Locate the cell with the specified text and output its [x, y] center coordinate. 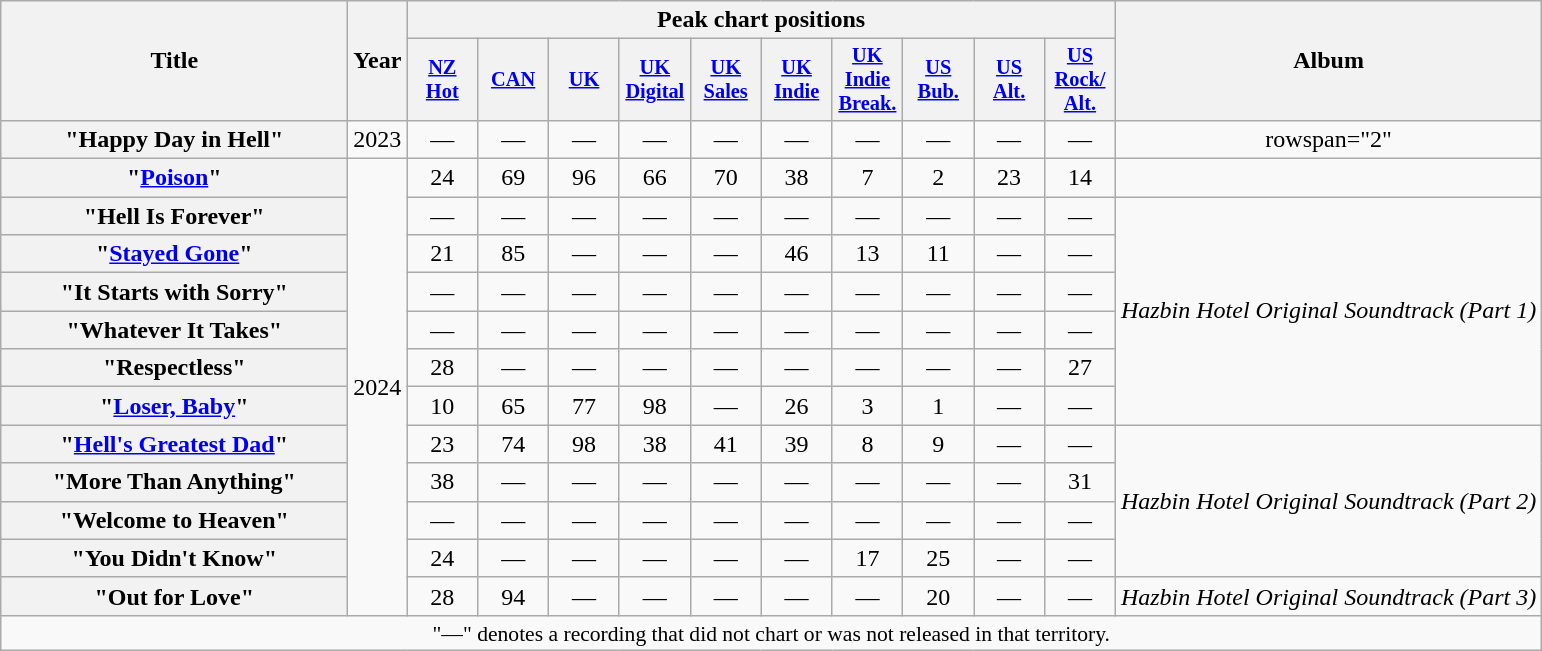
Peak chart positions [762, 20]
46 [796, 254]
"You Didn't Know" [174, 558]
Hazbin Hotel Original Soundtrack (Part 2) [1328, 501]
14 [1080, 178]
8 [868, 444]
"Happy Day in Hell" [174, 139]
"It Starts with Sorry" [174, 292]
Hazbin Hotel Original Soundtrack (Part 1) [1328, 311]
85 [514, 254]
77 [584, 406]
25 [938, 558]
26 [796, 406]
2024 [378, 388]
41 [726, 444]
USRock/Alt. [1080, 80]
UK Sales [726, 80]
10 [442, 406]
7 [868, 178]
66 [654, 178]
UK Digital [654, 80]
65 [514, 406]
9 [938, 444]
"Out for Love" [174, 596]
"Stayed Gone" [174, 254]
"Loser, Baby" [174, 406]
31 [1080, 482]
96 [584, 178]
CAN [514, 80]
Album [1328, 61]
21 [442, 254]
17 [868, 558]
UK Indie [796, 80]
39 [796, 444]
"Hell's Greatest Dad" [174, 444]
"Hell Is Forever" [174, 216]
UKIndieBreak. [868, 80]
13 [868, 254]
USBub. [938, 80]
"Welcome to Heaven" [174, 520]
2 [938, 178]
27 [1080, 368]
Hazbin Hotel Original Soundtrack (Part 3) [1328, 596]
3 [868, 406]
20 [938, 596]
"Poison" [174, 178]
USAlt. [1010, 80]
94 [514, 596]
11 [938, 254]
"—" denotes a recording that did not chart or was not released in that territory. [772, 633]
Year [378, 61]
74 [514, 444]
UK [584, 80]
NZ Hot [442, 80]
69 [514, 178]
"Respectless" [174, 368]
rowspan="2" [1328, 139]
"More Than Anything" [174, 482]
"Whatever It Takes" [174, 330]
1 [938, 406]
70 [726, 178]
2023 [378, 139]
Title [174, 61]
